Locate the cell with the specified text and output its [X, Y] center coordinate. 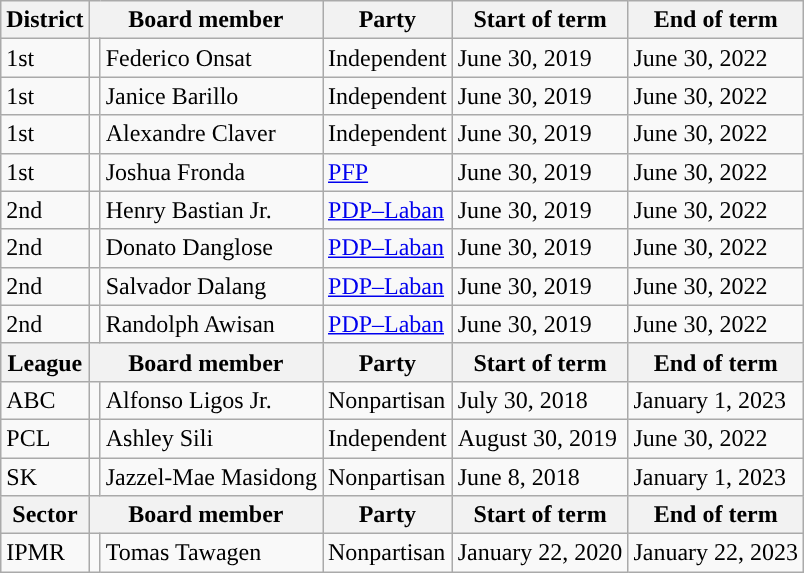
Joshua Fronda [211, 172]
Donato Danglose [211, 248]
Henry Bastian Jr. [211, 210]
Janice Barillo [211, 96]
Sector [45, 515]
January 22, 2020 [540, 553]
PCL [45, 438]
Alexandre Claver [211, 134]
IPMR [45, 553]
Ashley Sili [211, 438]
Randolph Awisan [211, 324]
July 30, 2018 [540, 400]
Salvador Dalang [211, 286]
Federico Onsat [211, 58]
January 22, 2023 [716, 553]
Tomas Tawagen [211, 553]
June 8, 2018 [540, 477]
August 30, 2019 [540, 438]
SK [45, 477]
ABC [45, 400]
PFP [387, 172]
District [45, 20]
League [45, 362]
Alfonso Ligos Jr. [211, 400]
Jazzel-Mae Masidong [211, 477]
